Detect which cell encompasses the target text, then output its [x, y] center coordinate. 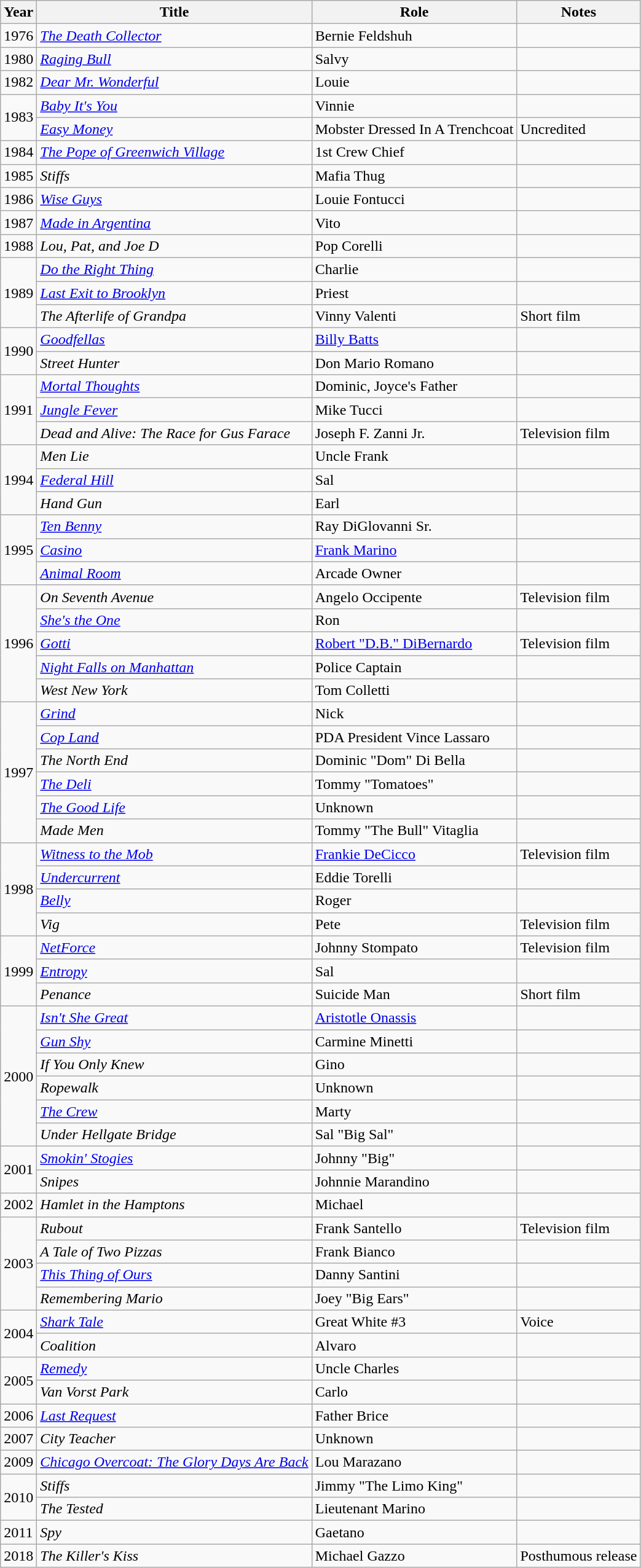
Lou Marazano [414, 1462]
Uncredited [579, 129]
Voice [579, 1322]
Priest [414, 293]
2006 [18, 1415]
Penance [175, 994]
The Afterlife of Grandpa [175, 316]
1996 [18, 643]
Easy Money [175, 129]
Tom Colletti [414, 691]
Belly [175, 901]
1980 [18, 59]
1999 [18, 971]
She's the One [175, 620]
The Deli [175, 784]
On Seventh Avenue [175, 597]
Men Lie [175, 457]
Night Falls on Manhattan [175, 667]
Last Request [175, 1415]
Gotti [175, 643]
1997 [18, 772]
The Pope of Greenwich Village [175, 152]
Father Brice [414, 1415]
Mobster Dressed In A Trenchcoat [414, 129]
2011 [18, 1532]
The Death Collector [175, 36]
Tommy "Tomatoes" [414, 784]
Do the Right Thing [175, 269]
Title [175, 12]
Danny Santini [414, 1275]
Remedy [175, 1368]
1st Crew Chief [414, 152]
2018 [18, 1556]
Dominic "Dom" Di Bella [414, 761]
Carmine Minetti [414, 1041]
Bernie Feldshuh [414, 36]
Role [414, 12]
Witness to the Mob [175, 854]
1976 [18, 36]
Dear Mr. Wonderful [175, 82]
Frank Marino [414, 550]
The North End [175, 761]
Vinny Valenti [414, 316]
Frank Bianco [414, 1252]
Michael [414, 1205]
Ropewalk [175, 1088]
Pete [414, 924]
Vig [175, 924]
Gun Shy [175, 1041]
1994 [18, 480]
Casino [175, 550]
Roger [414, 901]
Isn't She Great [175, 1017]
Eddie Torelli [414, 877]
Uncle Frank [414, 457]
Ray DiGlovanni Sr. [414, 527]
Angelo Occipente [414, 597]
Shark Tale [175, 1322]
Gaetano [414, 1532]
2009 [18, 1462]
Hand Gun [175, 503]
Cop Land [175, 737]
Suicide Man [414, 994]
Posthumous release [579, 1556]
Michael Gazzo [414, 1556]
Vito [414, 222]
Nick [414, 714]
Pop Corelli [414, 246]
1995 [18, 550]
Arcade Owner [414, 573]
Billy Batts [414, 340]
1986 [18, 199]
1985 [18, 176]
Great White #3 [414, 1322]
Ten Benny [175, 527]
Louie Fontucci [414, 199]
Wise Guys [175, 199]
If You Only Knew [175, 1065]
Chicago Overcoat: The Glory Days Are Back [175, 1462]
Van Vorst Park [175, 1392]
1987 [18, 222]
1990 [18, 351]
Street Hunter [175, 363]
Joseph F. Zanni Jr. [414, 433]
PDA President Vince Lassaro [414, 737]
Frank Santello [414, 1228]
Earl [414, 503]
A Tale of Two Pizzas [175, 1252]
Grind [175, 714]
Don Mario Romano [414, 363]
Lieutenant Marino [414, 1509]
Johnnie Marandino [414, 1182]
Under Hellgate Bridge [175, 1135]
Snipes [175, 1182]
The Killer's Kiss [175, 1556]
City Teacher [175, 1439]
Made Men [175, 831]
Made in Argentina [175, 222]
West New York [175, 691]
Robert "D.B." DiBernardo [414, 643]
Alvaro [414, 1345]
Vinnie [414, 106]
Mortal Thoughts [175, 386]
Rubout [175, 1228]
2005 [18, 1380]
1984 [18, 152]
Last Exit to Brooklyn [175, 293]
1998 [18, 889]
1991 [18, 410]
Jimmy "The Limo King" [414, 1486]
Marty [414, 1111]
Tommy "The Bull" Vitaglia [414, 831]
Smokin' Stogies [175, 1158]
Spy [175, 1532]
Charlie [414, 269]
Coalition [175, 1345]
Dead and Alive: The Race for Gus Farace [175, 433]
Mike Tucci [414, 410]
1988 [18, 246]
Entropy [175, 971]
1989 [18, 292]
Raging Bull [175, 59]
The Tested [175, 1509]
Salvy [414, 59]
Jungle Fever [175, 410]
Uncle Charles [414, 1368]
2002 [18, 1205]
1982 [18, 82]
Lou, Pat, and Joe D [175, 246]
Notes [579, 12]
Louie [414, 82]
Mafia Thug [414, 176]
Federal Hill [175, 480]
Baby It's You [175, 106]
Animal Room [175, 573]
Gino [414, 1065]
Johnny Stompato [414, 947]
2010 [18, 1497]
Ron [414, 620]
The Crew [175, 1111]
2000 [18, 1076]
Frankie DeCicco [414, 854]
Hamlet in the Hamptons [175, 1205]
Dominic, Joyce's Father [414, 386]
Joey "Big Ears" [414, 1298]
Goodfellas [175, 340]
Aristotle Onassis [414, 1017]
Carlo [414, 1392]
2004 [18, 1333]
Sal "Big Sal" [414, 1135]
Undercurrent [175, 877]
Remembering Mario [175, 1298]
Police Captain [414, 667]
The Good Life [175, 807]
Johnny "Big" [414, 1158]
1983 [18, 117]
This Thing of Ours [175, 1275]
2003 [18, 1263]
Year [18, 12]
2007 [18, 1439]
NetForce [175, 947]
2001 [18, 1170]
